Scan for the cell matching the given text and deliver its [x, y] coordinate at center. 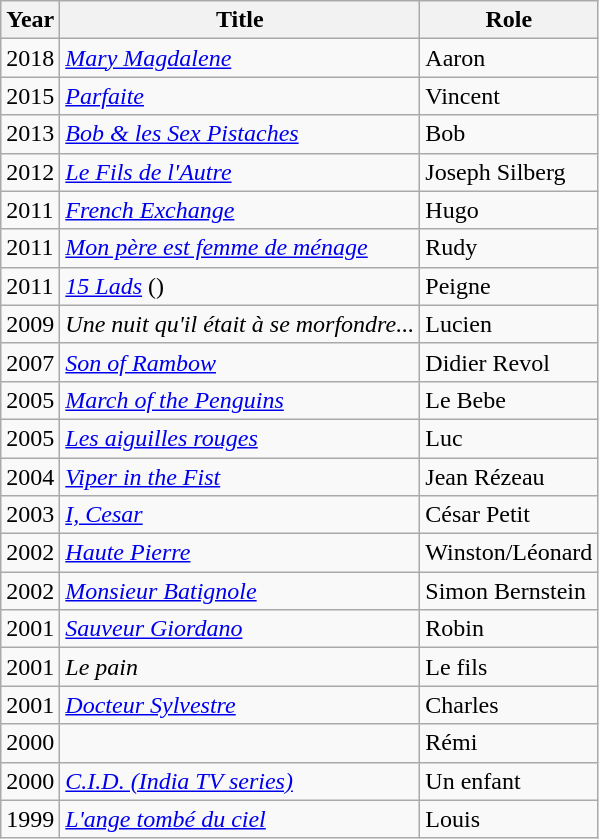
Le Fils de l'Autre [240, 172]
Peigne [509, 286]
Hugo [509, 210]
Vincent [509, 96]
Winston/Léonard [509, 553]
Role [509, 20]
Une nuit qu'il était à se morfondre... [240, 324]
1999 [30, 819]
Le pain [240, 667]
Lucien [509, 324]
Luc [509, 438]
Joseph Silberg [509, 172]
Bob [509, 134]
Robin [509, 629]
Year [30, 20]
L'ange tombé du ciel [240, 819]
Aaron [509, 58]
Son of Rambow [240, 362]
2004 [30, 477]
2015 [30, 96]
Jean Rézeau [509, 477]
Charles [509, 705]
2018 [30, 58]
Sauveur Giordano [240, 629]
March of the Penguins [240, 400]
2012 [30, 172]
French Exchange [240, 210]
Louis [509, 819]
Rémi [509, 743]
C.I.D. (India TV series) [240, 781]
Title [240, 20]
Rudy [509, 248]
Docteur Sylvestre [240, 705]
2013 [30, 134]
Mon père est femme de ménage [240, 248]
Le Bebe [509, 400]
2003 [30, 515]
Didier Revol [509, 362]
2009 [30, 324]
2007 [30, 362]
Bob & les Sex Pistaches [240, 134]
Haute Pierre [240, 553]
Les aiguilles rouges [240, 438]
Viper in the Fist [240, 477]
Monsieur Batignole [240, 591]
Le fils [509, 667]
César Petit [509, 515]
Parfaite [240, 96]
I, Cesar [240, 515]
Simon Bernstein [509, 591]
Un enfant [509, 781]
Mary Magdalene [240, 58]
15 Lads () [240, 286]
